Scan for the cell matching the given text and deliver its (X, Y) coordinate at center. 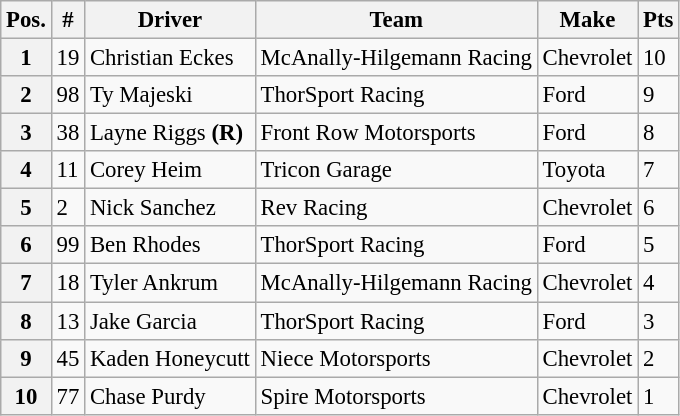
Spire Motorsports (396, 396)
Jake Garcia (170, 321)
99 (68, 245)
Toyota (587, 170)
Rev Racing (396, 208)
Corey Heim (170, 170)
Layne Riggs (R) (170, 133)
11 (68, 170)
# (68, 20)
Driver (170, 20)
Ben Rhodes (170, 245)
77 (68, 396)
Ty Majeski (170, 95)
18 (68, 283)
Tricon Garage (396, 170)
Chase Purdy (170, 396)
Pos. (26, 20)
Pts (658, 20)
38 (68, 133)
Tyler Ankrum (170, 283)
Christian Eckes (170, 58)
Make (587, 20)
Nick Sanchez (170, 208)
Kaden Honeycutt (170, 358)
Front Row Motorsports (396, 133)
19 (68, 58)
98 (68, 95)
45 (68, 358)
13 (68, 321)
Team (396, 20)
Niece Motorsports (396, 358)
